Return (X, Y) of the center of cell containing provided text 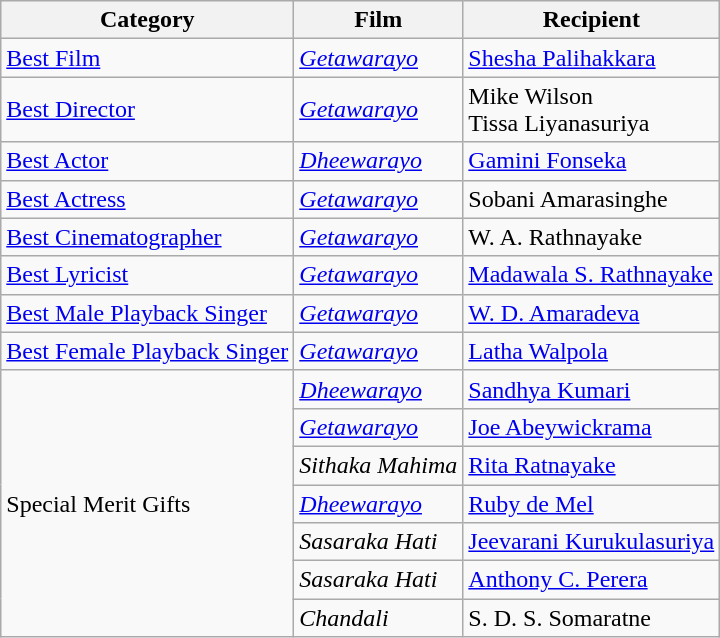
Sobani Amarasinghe (592, 199)
Mike Wilson Tissa Liyanasuriya (592, 110)
Shesha Palihakkara (592, 58)
S. D. S. Somaratne (592, 618)
Madawala S. Rathnayake (592, 275)
Latha Walpola (592, 351)
Category (148, 20)
Ruby de Mel (592, 503)
Best Actress (148, 199)
Best Male Playback Singer (148, 313)
Special Merit Gifts (148, 503)
W. A. Rathnayake (592, 237)
Film (378, 20)
Recipient (592, 20)
Chandali (378, 618)
Gamini Fonseka (592, 161)
Best Cinematographer (148, 237)
Best Director (148, 110)
Best Female Playback Singer (148, 351)
Rita Ratnayake (592, 465)
Joe Abeywickrama (592, 427)
W. D. Amaradeva (592, 313)
Best Actor (148, 161)
Best Film (148, 58)
Best Lyricist (148, 275)
Anthony C. Perera (592, 580)
Sandhya Kumari (592, 389)
Jeevarani Kurukulasuriya (592, 542)
Sithaka Mahima (378, 465)
